Provide the [X, Y] coordinate of the cell's center where the given text is located.  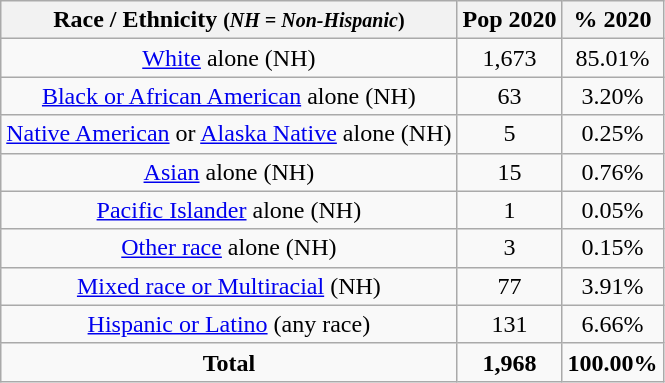
3.91% [612, 286]
White alone (NH) [229, 58]
3.20% [612, 96]
Pop 2020 [510, 20]
Pacific Islander alone (NH) [229, 210]
63 [510, 96]
131 [510, 324]
85.01% [612, 58]
Asian alone (NH) [229, 172]
Native American or Alaska Native alone (NH) [229, 134]
1,673 [510, 58]
0.25% [612, 134]
0.76% [612, 172]
15 [510, 172]
Other race alone (NH) [229, 248]
0.15% [612, 248]
Black or African American alone (NH) [229, 96]
1 [510, 210]
Race / Ethnicity (NH = Non-Hispanic) [229, 20]
Hispanic or Latino (any race) [229, 324]
% 2020 [612, 20]
3 [510, 248]
1,968 [510, 362]
5 [510, 134]
100.00% [612, 362]
Mixed race or Multiracial (NH) [229, 286]
6.66% [612, 324]
Total [229, 362]
77 [510, 286]
0.05% [612, 210]
